Provide the (X, Y) coordinate of the cell's center where the given text is located.  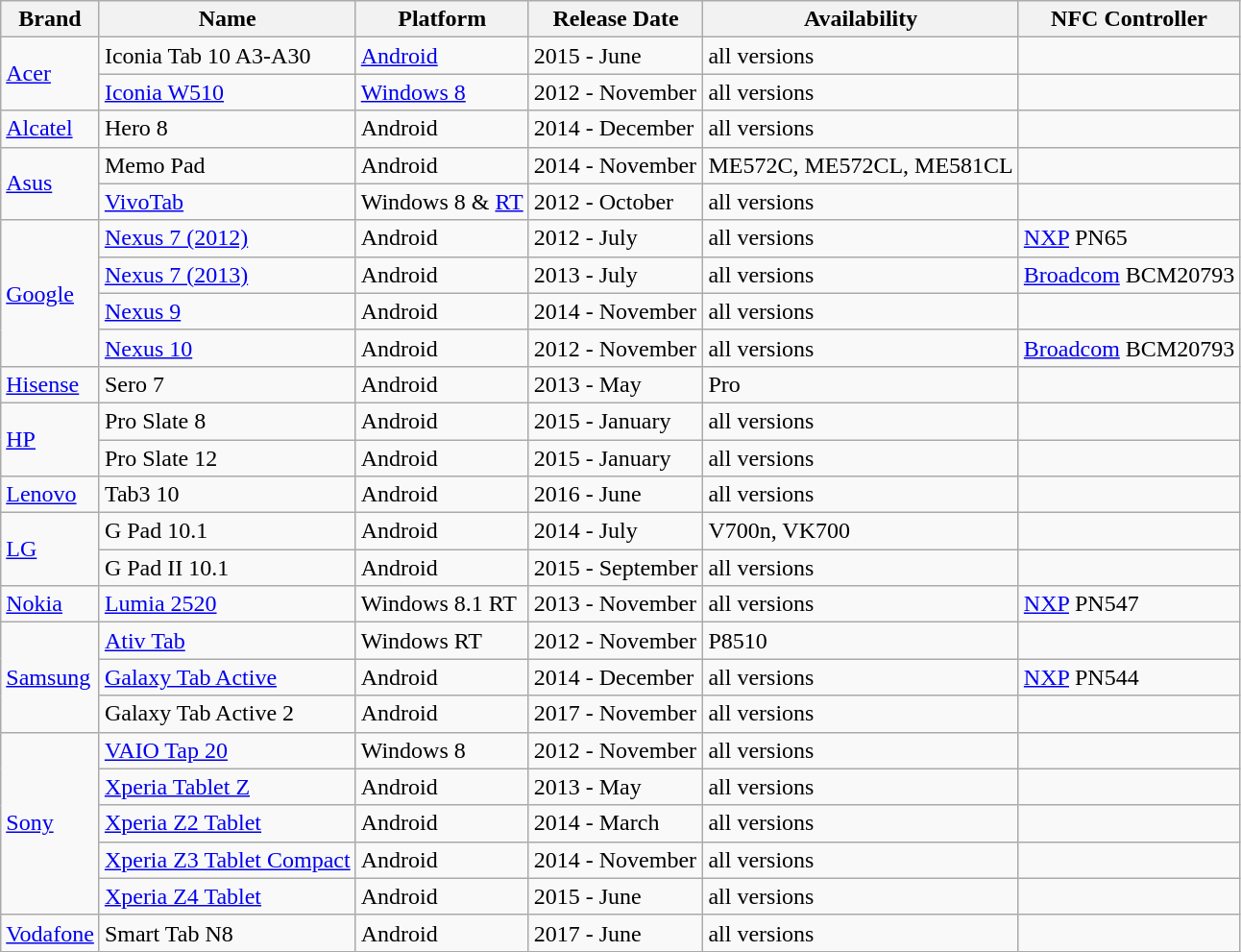
Name (227, 19)
V700n, VK700 (861, 531)
Sony (50, 823)
Xperia Z4 Tablet (227, 896)
Nexus 7 (2012) (227, 238)
Tab3 10 (227, 495)
2012 - October (616, 202)
Asus (50, 183)
Iconia W510 (227, 92)
Lenovo (50, 495)
LG (50, 549)
Brand (50, 19)
P8510 (861, 641)
Hero 8 (227, 129)
2014 - July (616, 531)
NFC Controller (1129, 19)
VAIO Tap 20 (227, 750)
2015 - September (616, 568)
Pro Slate 12 (227, 458)
Smart Tab N8 (227, 933)
Iconia Tab 10 A3-A30 (227, 56)
Xperia Z3 Tablet Compact (227, 860)
Platform (442, 19)
ME572C, ME572CL, ME581CL (861, 165)
VivoTab (227, 202)
2017 - June (616, 933)
NXP PN544 (1129, 677)
Xperia Tablet Z (227, 787)
Nexus 9 (227, 311)
Windows 8 & RT (442, 202)
2013 - November (616, 604)
HP (50, 439)
Pro (861, 384)
2013 - July (616, 275)
Xperia Z2 Tablet (227, 823)
Vodafone (50, 933)
Nexus 7 (2013) (227, 275)
Acer (50, 74)
Nokia (50, 604)
2012 - July (616, 238)
Lumia 2520 (227, 604)
2014 - March (616, 823)
Sero 7 (227, 384)
Google (50, 293)
Alcatel (50, 129)
Galaxy Tab Active (227, 677)
Memo Pad (227, 165)
Availability (861, 19)
Galaxy Tab Active 2 (227, 714)
Windows RT (442, 641)
Release Date (616, 19)
2016 - June (616, 495)
G Pad 10.1 (227, 531)
Pro Slate 8 (227, 421)
Samsung (50, 677)
2017 - November (616, 714)
Nexus 10 (227, 348)
G Pad II 10.1 (227, 568)
NXP PN547 (1129, 604)
Windows 8.1 RT (442, 604)
Ativ Tab (227, 641)
Hisense (50, 384)
NXP PN65 (1129, 238)
